Extract the [x, y] coordinate from the center of the cell holding the provided text.  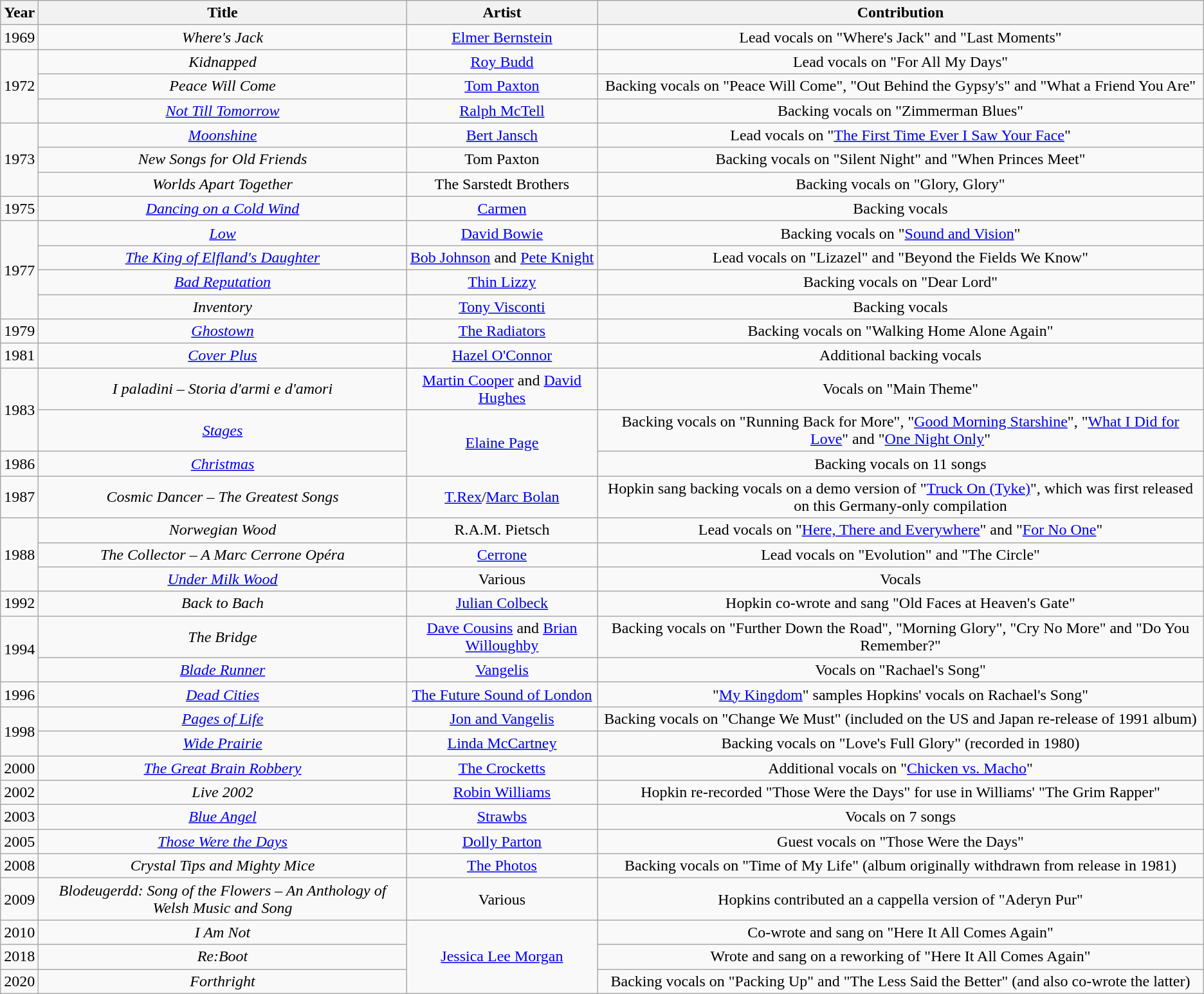
2020 [19, 981]
The Photos [502, 866]
Thin Lizzy [502, 282]
Contribution [900, 13]
New Songs for Old Friends [223, 160]
Dancing on a Cold Wind [223, 208]
Backing vocals on "Further Down the Road", "Morning Glory", "Cry No More" and "Do You Remember?" [900, 637]
1983 [19, 410]
Cerrone [502, 555]
The Crocketts [502, 768]
1969 [19, 37]
Norwegian Wood [223, 530]
Hopkin sang backing vocals on a demo version of "Truck On (Tyke)", which was first released on this Germany-only compilation [900, 497]
Strawbs [502, 817]
I paladini – Storia d'armi e d'amori [223, 389]
2008 [19, 866]
Lead vocals on "Where's Jack" and "Last Moments" [900, 37]
1981 [19, 356]
Live 2002 [223, 793]
The Collector – A Marc Cerrone Opéra [223, 555]
Backing vocals on 11 songs [900, 464]
Lead vocals on "Evolution" and "The Circle" [900, 555]
1973 [19, 160]
Dolly Parton [502, 842]
T.Rex/Marc Bolan [502, 497]
Bad Reputation [223, 282]
Bert Jansch [502, 135]
1972 [19, 86]
Hopkin re-recorded "Those Were the Days" for use in Williams' "The Grim Rapper" [900, 793]
Ghostown [223, 331]
Under Milk Wood [223, 579]
Backing vocals on "Zimmerman Blues" [900, 111]
Carmen [502, 208]
Hopkins contributed an a cappella version of "Aderyn Pur" [900, 899]
1992 [19, 603]
Vocals on "Rachael's Song" [900, 670]
Worlds Apart Together [223, 184]
Back to Bach [223, 603]
Stages [223, 431]
Dead Cities [223, 694]
Crystal Tips and Mighty Mice [223, 866]
Where's Jack [223, 37]
Dave Cousins and Brian Willoughby [502, 637]
Backing vocals on "Silent Night" and "When Princes Meet" [900, 160]
1986 [19, 464]
Those Were the Days [223, 842]
The Bridge [223, 637]
Tony Visconti [502, 307]
2005 [19, 842]
Backing vocals on "Time of My Life" (album originally withdrawn from release in 1981) [900, 866]
Lead vocals on "Here, There and Everywhere" and "For No One" [900, 530]
Martin Cooper and David Hughes [502, 389]
Backing vocals on "Sound and Vision" [900, 233]
Additional backing vocals [900, 356]
Vocals [900, 579]
The Radiators [502, 331]
Blade Runner [223, 670]
Bob Johnson and Pete Knight [502, 257]
1996 [19, 694]
2003 [19, 817]
Backing vocals on "Love's Full Glory" (recorded in 1980) [900, 743]
David Bowie [502, 233]
Ralph McTell [502, 111]
2000 [19, 768]
Peace Will Come [223, 86]
Artist [502, 13]
Robin Williams [502, 793]
Co-wrote and sang on "Here It All Comes Again" [900, 932]
1987 [19, 497]
Cosmic Dancer – The Greatest Songs [223, 497]
Vocals on "Main Theme" [900, 389]
R.A.M. Pietsch [502, 530]
Julian Colbeck [502, 603]
I Am Not [223, 932]
Wide Prairie [223, 743]
Roy Budd [502, 62]
Kidnapped [223, 62]
1988 [19, 555]
Elaine Page [502, 443]
Moonshine [223, 135]
Title [223, 13]
Jessica Lee Morgan [502, 957]
The King of Elfland's Daughter [223, 257]
2009 [19, 899]
1998 [19, 731]
Elmer Bernstein [502, 37]
Backing vocals on "Dear Lord" [900, 282]
1975 [19, 208]
"My Kingdom" samples Hopkins' vocals on Rachael's Song" [900, 694]
Cover Plus [223, 356]
Backing vocals on "Walking Home Alone Again" [900, 331]
Christmas [223, 464]
Backing vocals on "Glory, Glory" [900, 184]
Backing vocals on "Change We Must" (included on the US and Japan re-release of 1991 album) [900, 719]
Backing vocals on "Peace Will Come", "Out Behind the Gypsy's" and "What a Friend You Are" [900, 86]
Year [19, 13]
Linda McCartney [502, 743]
Guest vocals on "Those Were the Days" [900, 842]
Lead vocals on "For All My Days" [900, 62]
Pages of Life [223, 719]
Wrote and sang on a reworking of "Here It All Comes Again" [900, 957]
The Sarstedt Brothers [502, 184]
Inventory [223, 307]
Jon and Vangelis [502, 719]
1994 [19, 649]
1977 [19, 270]
Blodeugerdd: Song of the Flowers – An Anthology of Welsh Music and Song [223, 899]
Hazel O'Connor [502, 356]
Backing vocals on "Packing Up" and "The Less Said the Better" (and also co-wrote the latter) [900, 981]
Additional vocals on "Chicken vs. Macho" [900, 768]
Low [223, 233]
The Great Brain Robbery [223, 768]
Re:Boot [223, 957]
2010 [19, 932]
Forthright [223, 981]
2002 [19, 793]
Hopkin co-wrote and sang "Old Faces at Heaven's Gate" [900, 603]
Vocals on 7 songs [900, 817]
Blue Angel [223, 817]
Not Till Tomorrow [223, 111]
Backing vocals on "Running Back for More", "Good Morning Starshine", "What I Did for Love" and "One Night Only" [900, 431]
The Future Sound of London [502, 694]
Vangelis [502, 670]
1979 [19, 331]
Lead vocals on "Lizazel" and "Beyond the Fields We Know" [900, 257]
2018 [19, 957]
Lead vocals on "The First Time Ever I Saw Your Face" [900, 135]
